Return [x, y] of the center of cell containing provided text 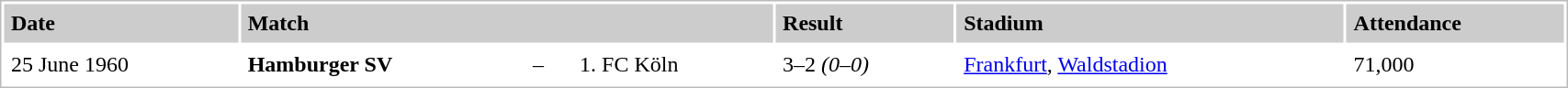
– [548, 65]
Frankfurt, Waldstadion [1150, 65]
Attendance [1455, 23]
Hamburger SV [382, 65]
Date [121, 23]
1. FC Köln [673, 65]
Stadium [1150, 23]
Result [865, 23]
Match [507, 23]
71,000 [1455, 65]
3–2 (0–0) [865, 65]
25 June 1960 [121, 65]
